Output the (X, Y) coordinate of the center of the cell containing the given text.  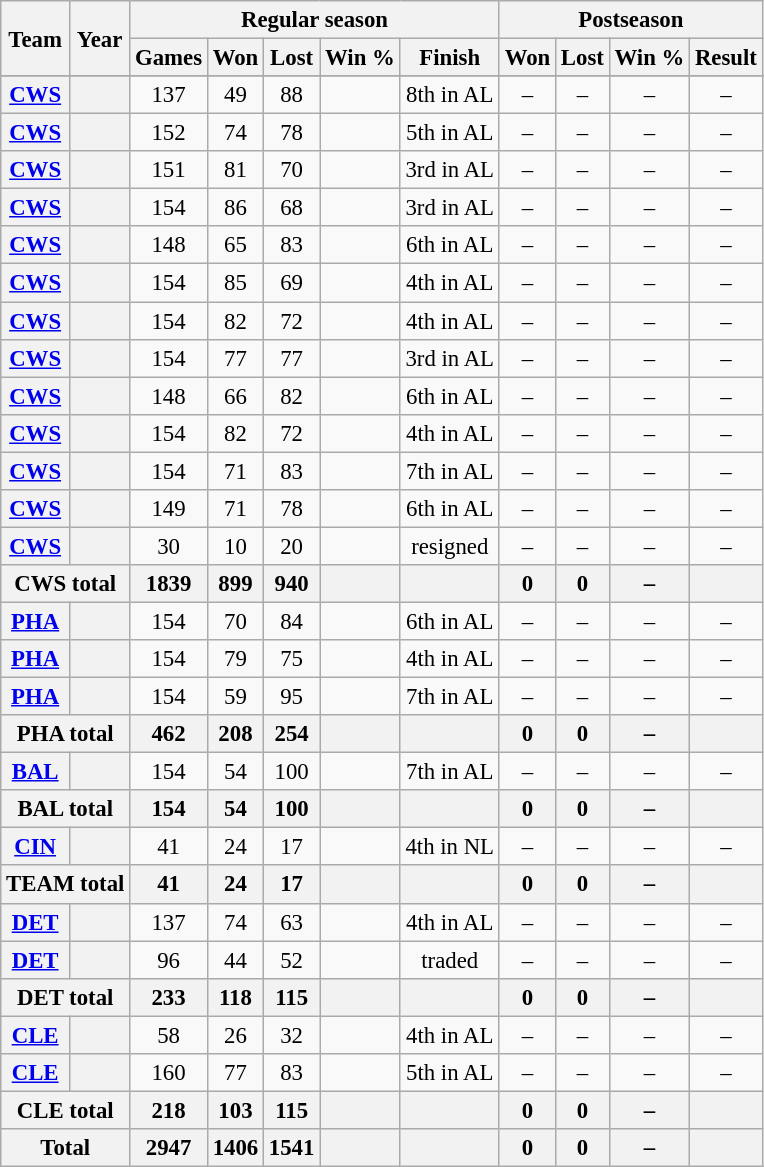
20 (292, 546)
52 (292, 960)
96 (169, 960)
4th in NL (450, 847)
30 (169, 546)
Games (169, 58)
208 (235, 734)
DET total (66, 997)
65 (235, 245)
Year (100, 38)
63 (292, 922)
940 (292, 584)
TEAM total (66, 885)
68 (292, 208)
BAL total (66, 809)
462 (169, 734)
118 (235, 997)
75 (292, 659)
resigned (450, 546)
Total (66, 1148)
95 (292, 697)
79 (235, 659)
86 (235, 208)
8th in AL (450, 95)
81 (235, 170)
103 (235, 1110)
85 (235, 283)
CLE total (66, 1110)
2947 (169, 1148)
254 (292, 734)
152 (169, 133)
Team (36, 38)
151 (169, 170)
traded (450, 960)
Finish (450, 58)
CWS total (66, 584)
899 (235, 584)
1839 (169, 584)
69 (292, 283)
Postseason (630, 20)
233 (169, 997)
59 (235, 697)
Result (726, 58)
PHA total (66, 734)
44 (235, 960)
Regular season (315, 20)
218 (169, 1110)
58 (169, 1035)
1541 (292, 1148)
160 (169, 1073)
BAL (36, 772)
10 (235, 546)
149 (169, 509)
CIN (36, 847)
88 (292, 95)
1406 (235, 1148)
66 (235, 396)
26 (235, 1035)
49 (235, 95)
32 (292, 1035)
84 (292, 621)
